Provide the (X, Y) coordinate of the cell's center where the given text is located.  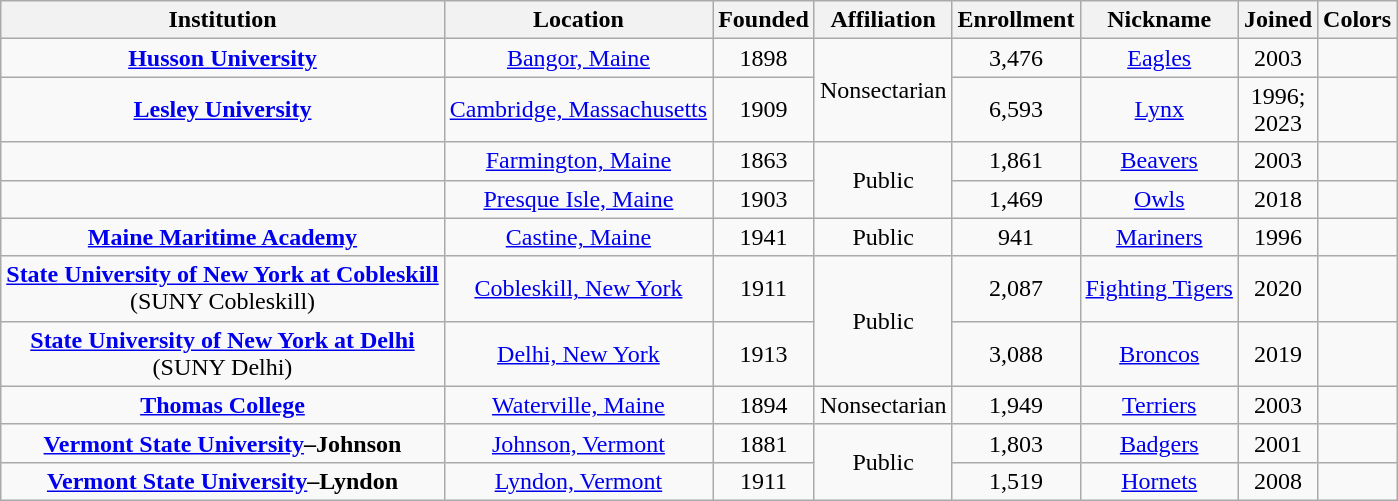
Mariners (1159, 237)
2019 (1278, 354)
Johnson, Vermont (578, 443)
Castine, Maine (578, 237)
Fighting Tigers (1159, 288)
1,949 (1016, 405)
1996;2023 (1278, 110)
State University of New York at Cobleskill(SUNY Cobleskill) (222, 288)
2008 (1278, 481)
1,803 (1016, 443)
941 (1016, 237)
Lesley University (222, 110)
2018 (1278, 199)
Bangor, Maine (578, 58)
Farmington, Maine (578, 161)
Founded (764, 20)
1903 (764, 199)
1863 (764, 161)
6,593 (1016, 110)
1898 (764, 58)
Eagles (1159, 58)
1996 (1278, 237)
Location (578, 20)
1909 (764, 110)
Cambridge, Massachusetts (578, 110)
Colors (1358, 20)
Husson University (222, 58)
Thomas College (222, 405)
1,469 (1016, 199)
1,519 (1016, 481)
Delhi, New York (578, 354)
Badgers (1159, 443)
Owls (1159, 199)
State University of New York at Delhi(SUNY Delhi) (222, 354)
1941 (764, 237)
Lyndon, Vermont (578, 481)
3,088 (1016, 354)
Lynx (1159, 110)
Terriers (1159, 405)
Cobleskill, New York (578, 288)
Maine Maritime Academy (222, 237)
2,087 (1016, 288)
Vermont State University–Lyndon (222, 481)
Beavers (1159, 161)
Waterville, Maine (578, 405)
1,861 (1016, 161)
1913 (764, 354)
Broncos (1159, 354)
1881 (764, 443)
Institution (222, 20)
Enrollment (1016, 20)
3,476 (1016, 58)
Nickname (1159, 20)
Joined (1278, 20)
Presque Isle, Maine (578, 199)
2001 (1278, 443)
2020 (1278, 288)
1894 (764, 405)
Affiliation (883, 20)
Vermont State University–Johnson (222, 443)
Hornets (1159, 481)
